Pinpoint the cell where the given text exists, returning its [x, y] midpoint coordinate. 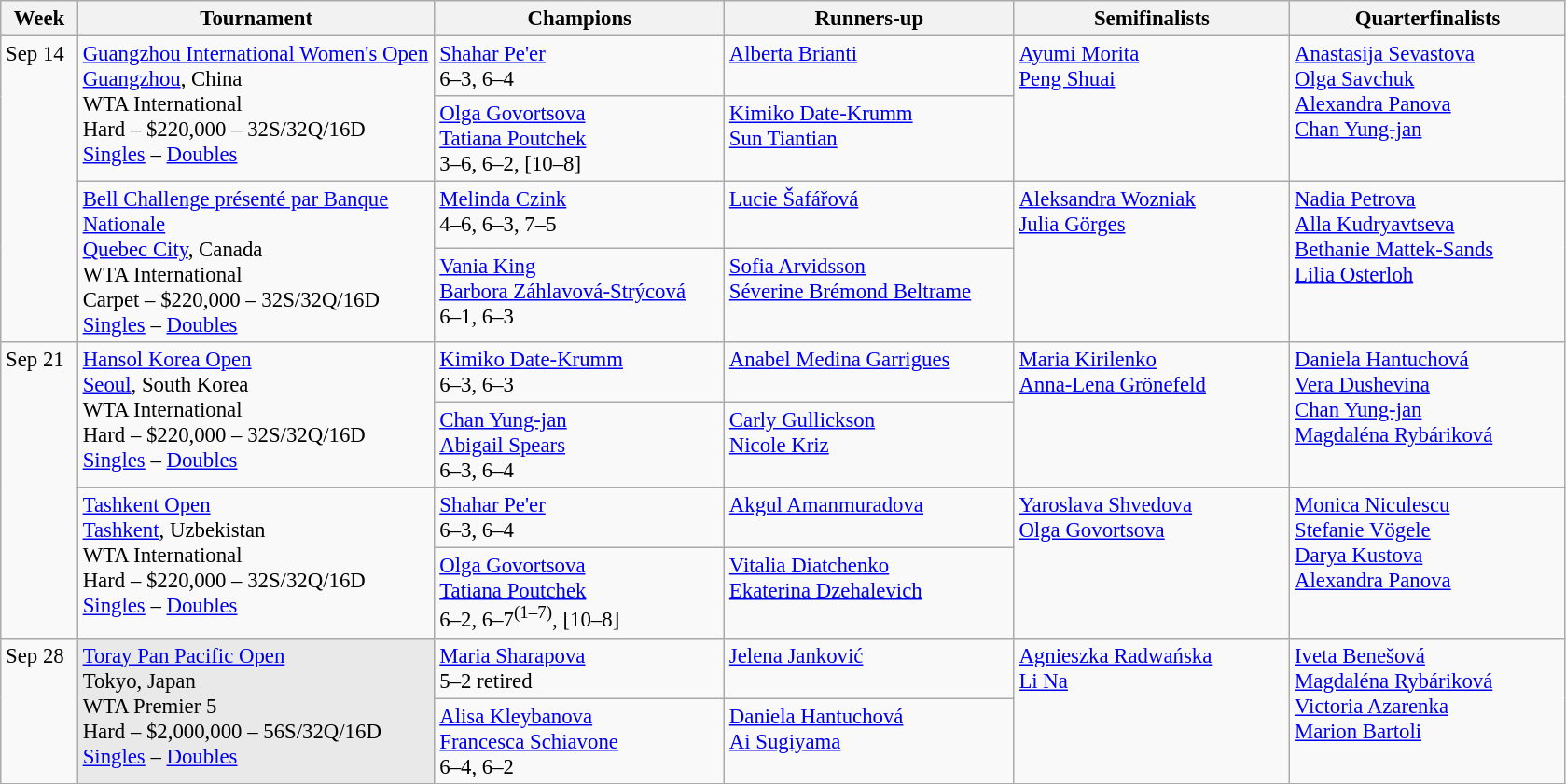
Maria Kirilenko Anna-Lena Grönefeld [1152, 415]
Tournament [256, 19]
Champions [580, 19]
Daniela Hantuchová Ai Sugiyama [869, 741]
Carly Gullickson Nicole Kriz [869, 446]
Aleksandra Wozniak Julia Görges [1152, 263]
Olga Govortsova Tatiana Poutchek3–6, 6–2, [10–8] [580, 139]
Ayumi Morita Peng Shuai [1152, 109]
Semifinalists [1152, 19]
Monica Niculescu Stefanie Vögele Darya Kustova Alexandra Panova [1428, 563]
Sep 21 [39, 490]
Nadia Petrova Alla Kudryavtseva Bethanie Mattek-Sands Lilia Osterloh [1428, 263]
Sep 28 [39, 710]
Guangzhou International Women's OpenGuangzhou, ChinaWTA InternationalHard – $220,000 – 32S/32Q/16DSingles – Doubles [256, 109]
Alberta Brianti [869, 67]
Toray Pan Pacific OpenTokyo, JapanWTA Premier 5Hard – $2,000,000 – 56S/32Q/16DSingles – Doubles [256, 710]
Sep 14 [39, 190]
Melinda Czink4–6, 6–3, 7–5 [580, 214]
Yaroslava Shvedova Olga Govortsova [1152, 563]
Bell Challenge présenté par Banque NationaleQuebec City, CanadaWTA InternationalCarpet – $220,000 – 32S/32Q/16DSingles – Doubles [256, 263]
Alisa Kleybanova Francesca Schiavone6–4, 6–2 [580, 741]
Agnieszka Radwańska Li Na [1152, 710]
Iveta Benešová Magdaléna Rybáriková Victoria Azarenka Marion Bartoli [1428, 710]
Hansol Korea Open Seoul, South KoreaWTA InternationalHard – $220,000 – 32S/32Q/16D Singles – Doubles [256, 415]
Quarterfinalists [1428, 19]
Olga Govortsova Tatiana Poutchek 6–2, 6–7(1–7), [10–8] [580, 593]
Maria Sharapova 5–2 retired [580, 667]
Akgul Amanmuradova [869, 518]
Jelena Janković [869, 667]
Runners-up [869, 19]
Vitalia Diatchenko Ekaterina Dzehalevich [869, 593]
Week [39, 19]
Tashkent Open Tashkent, UzbekistanWTA InternationalHard – $220,000 – 32S/32Q/16DSingles – Doubles [256, 563]
Anastasija Sevastova Olga Savchuk Alexandra Panova Chan Yung-jan [1428, 109]
Sofia Arvidsson Séverine Brémond Beltrame [869, 295]
Anabel Medina Garrigues [869, 373]
Kimiko Date-Krumm Sun Tiantian [869, 139]
Chan Yung-jan Abigail Spears6–3, 6–4 [580, 446]
Daniela Hantuchová Vera Dushevina Chan Yung-jan Magdaléna Rybáriková [1428, 415]
Kimiko Date-Krumm 6–3, 6–3 [580, 373]
Lucie Šafářová [869, 214]
Vania King Barbora Záhlavová-Strýcová6–1, 6–3 [580, 295]
